Scan for the cell matching the given text and deliver its [x, y] coordinate at center. 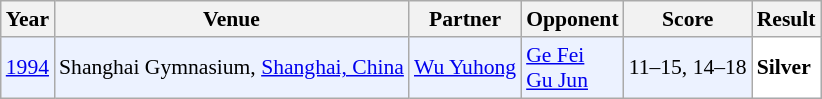
Ge Fei Gu Jun [572, 68]
Score [688, 19]
Partner [465, 19]
11–15, 14–18 [688, 68]
1994 [28, 68]
Opponent [572, 19]
Year [28, 19]
Result [786, 19]
Venue [232, 19]
Wu Yuhong [465, 68]
Shanghai Gymnasium, Shanghai, China [232, 68]
Silver [786, 68]
